Extract the [x, y] coordinate from the center of the cell holding the provided text.  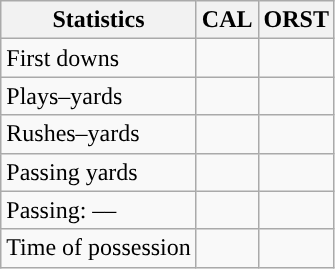
ORST [296, 20]
Time of possession [99, 248]
Passing yards [99, 172]
Rushes–yards [99, 134]
Statistics [99, 20]
Plays–yards [99, 96]
CAL [227, 20]
Passing: –– [99, 210]
First downs [99, 58]
